Detect which cell encompasses the target text, then output its [X, Y] center coordinate. 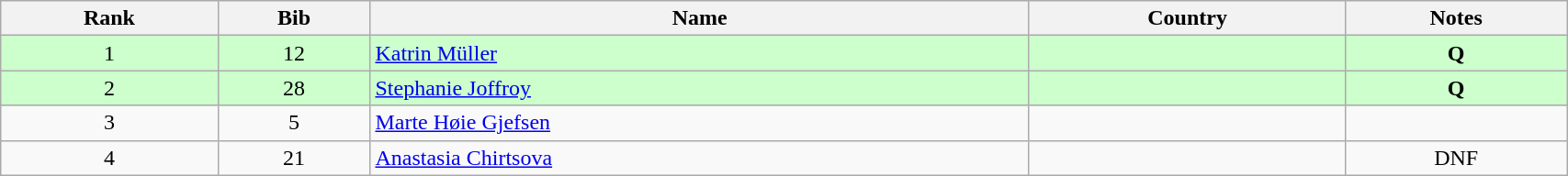
DNF [1457, 158]
Name [700, 18]
Rank [109, 18]
Anastasia Chirtsova [700, 158]
1 [109, 53]
12 [294, 53]
Stephanie Joffroy [700, 88]
4 [109, 158]
Katrin Müller [700, 53]
Marte Høie Gjefsen [700, 123]
21 [294, 158]
Bib [294, 18]
2 [109, 88]
Country [1187, 18]
5 [294, 123]
Notes [1457, 18]
3 [109, 123]
28 [294, 88]
